Provide the (X, Y) coordinate of the cell's center where the given text is located.  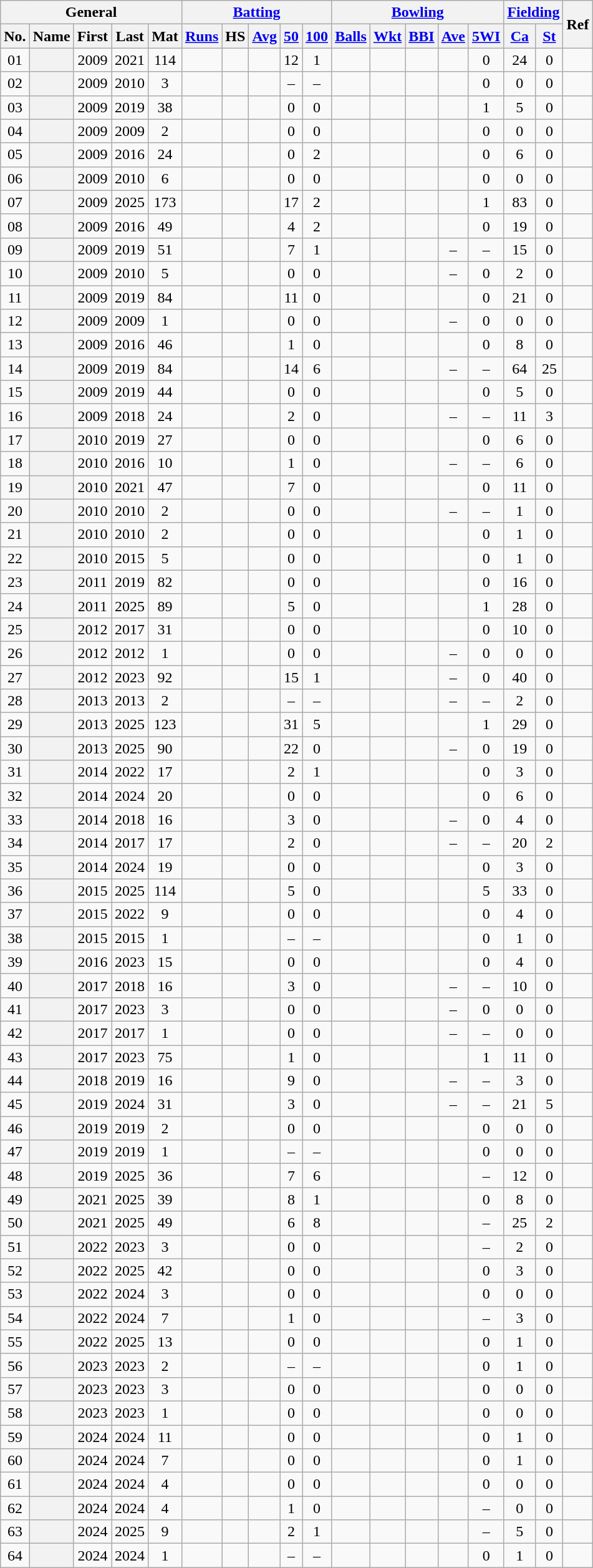
32 (15, 796)
30 (15, 748)
37 (15, 914)
No. (15, 36)
5WI (486, 36)
Runs (201, 36)
58 (15, 1413)
123 (165, 725)
HS (236, 36)
02 (15, 84)
62 (15, 1508)
Ref (577, 24)
59 (15, 1436)
01 (15, 60)
54 (15, 1318)
89 (165, 606)
08 (15, 226)
BBI (422, 36)
Mat (165, 36)
Ave (453, 36)
56 (15, 1365)
48 (15, 1176)
57 (15, 1389)
34 (15, 843)
18 (15, 463)
90 (165, 748)
26 (15, 653)
52 (15, 1270)
82 (165, 582)
61 (15, 1484)
09 (15, 249)
Fielding (534, 12)
100 (317, 36)
45 (15, 1105)
Last (130, 36)
General (91, 12)
Avg (264, 36)
06 (15, 178)
Wkt (387, 36)
43 (15, 1057)
Bowling (418, 12)
35 (15, 867)
03 (15, 107)
60 (15, 1461)
41 (15, 1009)
First (92, 36)
Name (51, 36)
Ca (520, 36)
83 (520, 202)
07 (15, 202)
55 (15, 1342)
04 (15, 131)
75 (165, 1057)
23 (15, 582)
St (549, 36)
Batting (256, 12)
92 (165, 677)
63 (15, 1532)
53 (15, 1294)
Balls (351, 36)
173 (165, 202)
05 (15, 155)
